Identify which cell holds the provided text, then report its (x, y) central coordinate. 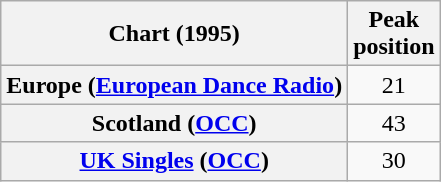
Europe (European Dance Radio) (174, 85)
30 (394, 161)
21 (394, 85)
Scotland (OCC) (174, 123)
43 (394, 123)
UK Singles (OCC) (174, 161)
Peakposition (394, 34)
Chart (1995) (174, 34)
